Locate the cell with the specified text and output its (X, Y) center coordinate. 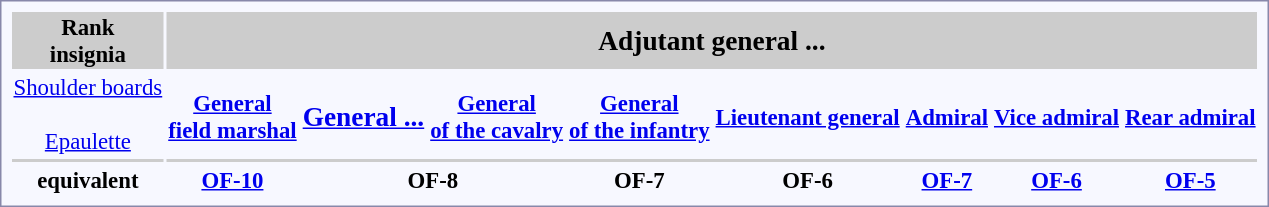
Rankinsignia (88, 40)
OF-8 (432, 180)
OF-5 (1191, 180)
Rear admiral (1191, 118)
Shoulder boards Epaulette (88, 114)
General of the infantry (640, 118)
Adjutant general ... (712, 40)
Lieutenant general (808, 118)
General field marshal (232, 118)
General ... (364, 118)
OF-10 (232, 180)
Vice admiral (1056, 118)
equivalent (88, 180)
Admiral (946, 118)
General of the cavalry (497, 118)
